Determine the [x, y] coordinate at the center of the cell enclosing the given text.  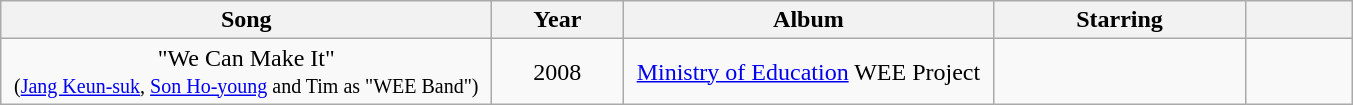
"We Can Make It"(Jang Keun-suk, Son Ho-young and Tim as "WEE Band") [246, 72]
Year [558, 20]
Ministry of Education WEE Project [808, 72]
Song [246, 20]
Starring [1120, 20]
2008 [558, 72]
Album [808, 20]
